Extract the (x, y) coordinate from the center of the cell holding the provided text.  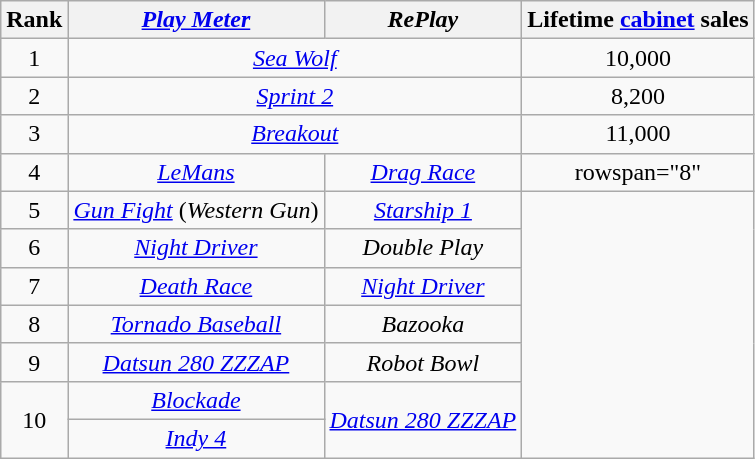
rowspan="8" (638, 172)
2 (34, 96)
Starship 1 (423, 210)
Sprint 2 (295, 96)
Sea Wolf (295, 58)
1 (34, 58)
Blockade (196, 400)
Lifetime cabinet sales (638, 20)
Rank (34, 20)
10 (34, 419)
RePlay (423, 20)
8 (34, 324)
8,200 (638, 96)
LeMans (196, 172)
Breakout (295, 134)
Double Play (423, 248)
11,000 (638, 134)
Tornado Baseball (196, 324)
Bazooka (423, 324)
Indy 4 (196, 438)
10,000 (638, 58)
6 (34, 248)
9 (34, 362)
Robot Bowl (423, 362)
7 (34, 286)
3 (34, 134)
4 (34, 172)
Drag Race (423, 172)
5 (34, 210)
Gun Fight (Western Gun) (196, 210)
Death Race (196, 286)
Play Meter (196, 20)
